Return the [X, Y] coordinate for the center point of the cell that contains the specified text.  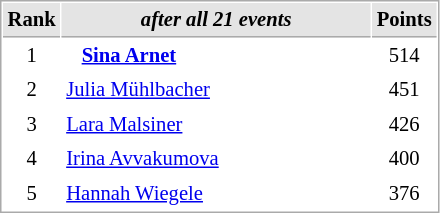
Irina Avvakumova [216, 158]
376 [404, 194]
after all 21 events [216, 20]
Julia Mühlbacher [216, 90]
514 [404, 56]
Rank [32, 20]
426 [404, 124]
3 [32, 124]
Hannah Wiegele [216, 194]
451 [404, 90]
Lara Malsiner [216, 124]
1 [32, 56]
400 [404, 158]
Sina Arnet [216, 56]
Points [404, 20]
4 [32, 158]
2 [32, 90]
5 [32, 194]
